Return the (x, y) coordinate for the center point of the cell that contains the specified text.  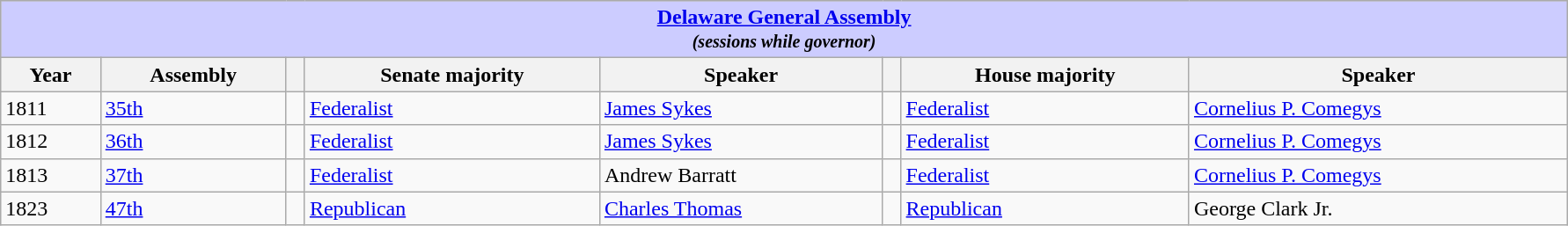
Charles Thomas (741, 208)
Andrew Barratt (741, 175)
1812 (51, 142)
Delaware General Assembly (sessions while governor) (785, 30)
House majority (1045, 75)
Assembly (194, 75)
1823 (51, 208)
Senate majority (452, 75)
35th (194, 108)
36th (194, 142)
1813 (51, 175)
37th (194, 175)
47th (194, 208)
1811 (51, 108)
Year (51, 75)
George Clark Jr. (1378, 208)
